Pinpoint the cell where the given text exists, returning its [X, Y] midpoint coordinate. 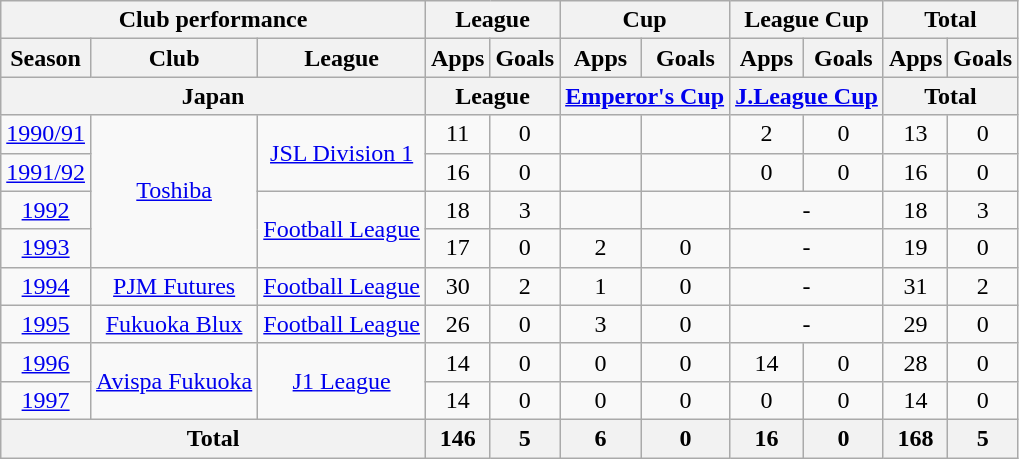
146 [457, 438]
Japan [214, 96]
1990/91 [46, 134]
Club [174, 58]
1 [601, 286]
29 [915, 324]
31 [915, 286]
168 [915, 438]
Season [46, 58]
28 [915, 362]
Emperor's Cup [645, 96]
30 [457, 286]
26 [457, 324]
1993 [46, 248]
19 [915, 248]
Fukuoka Blux [174, 324]
Toshiba [174, 191]
JSL Division 1 [342, 153]
1995 [46, 324]
1991/92 [46, 172]
Club performance [214, 20]
11 [457, 134]
13 [915, 134]
Avispa Fukuoka [174, 381]
6 [601, 438]
J1 League [342, 381]
League Cup [807, 20]
Cup [645, 20]
1997 [46, 400]
PJM Futures [174, 286]
1994 [46, 286]
1992 [46, 210]
J.League Cup [807, 96]
17 [457, 248]
1996 [46, 362]
